Return [x, y] of the center of cell containing provided text 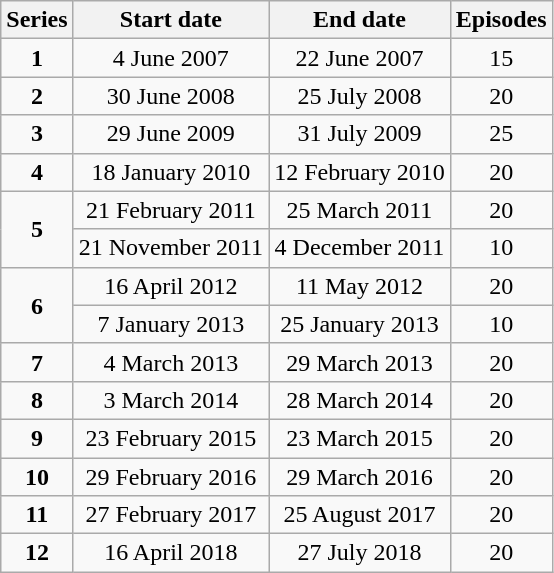
1 [37, 58]
29 June 2009 [170, 134]
25 March 2011 [360, 210]
25 August 2017 [360, 515]
8 [37, 400]
22 June 2007 [360, 58]
16 April 2018 [170, 553]
28 March 2014 [360, 400]
Series [37, 20]
End date [360, 20]
Episodes [501, 20]
4 June 2007 [170, 58]
30 June 2008 [170, 96]
21 February 2011 [170, 210]
3 March 2014 [170, 400]
7 January 2013 [170, 324]
4 [37, 172]
29 March 2016 [360, 477]
21 November 2011 [170, 248]
29 February 2016 [170, 477]
11 [37, 515]
3 [37, 134]
31 July 2009 [360, 134]
16 April 2012 [170, 286]
15 [501, 58]
29 March 2013 [360, 362]
Start date [170, 20]
4 March 2013 [170, 362]
12 [37, 553]
25 [501, 134]
27 February 2017 [170, 515]
5 [37, 229]
4 December 2011 [360, 248]
12 February 2010 [360, 172]
2 [37, 96]
27 July 2018 [360, 553]
11 May 2012 [360, 286]
25 July 2008 [360, 96]
18 January 2010 [170, 172]
23 February 2015 [170, 438]
6 [37, 305]
7 [37, 362]
23 March 2015 [360, 438]
9 [37, 438]
25 January 2013 [360, 324]
